Determine the (x, y) coordinate at the center of the cell enclosing the given text.  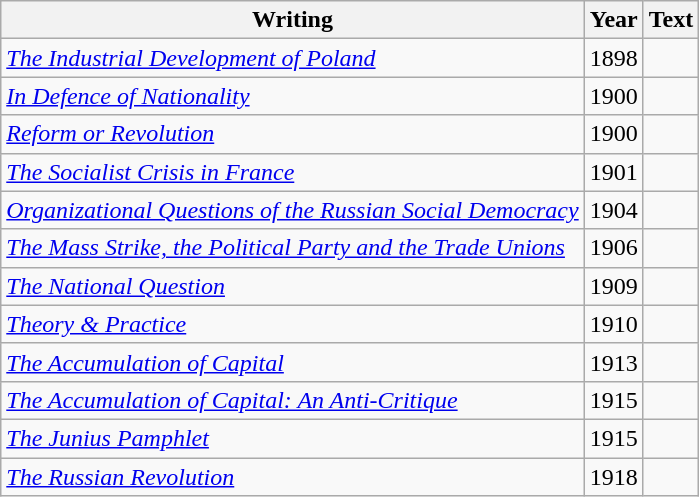
Organizational Questions of the Russian Social Democracy (292, 210)
Year (614, 20)
In Defence of Nationality (292, 96)
Text (671, 20)
1901 (614, 172)
1909 (614, 286)
The Accumulation of Capital: An Anti-Critique (292, 400)
1904 (614, 210)
1910 (614, 324)
The Mass Strike, the Political Party and the Trade Unions (292, 248)
1913 (614, 362)
The Socialist Crisis in France (292, 172)
1918 (614, 477)
The Accumulation of Capital (292, 362)
The National Question (292, 286)
Reform or Revolution (292, 134)
1898 (614, 58)
Theory & Practice (292, 324)
The Industrial Development of Poland (292, 58)
1906 (614, 248)
The Russian Revolution (292, 477)
Writing (292, 20)
The Junius Pamphlet (292, 438)
